Locate the cell with the specified text and output its (X, Y) center coordinate. 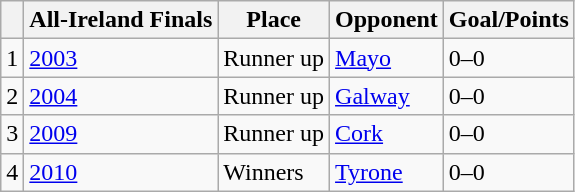
Winners (274, 172)
3 (12, 134)
All-Ireland Finals (121, 20)
Opponent (387, 20)
Cork (387, 134)
2003 (121, 58)
2010 (121, 172)
Galway (387, 96)
Mayo (387, 58)
4 (12, 172)
Place (274, 20)
2 (12, 96)
1 (12, 58)
2009 (121, 134)
Tyrone (387, 172)
Goal/Points (508, 20)
2004 (121, 96)
